Search for the cell housing the specified text and yield its (X, Y) center coordinate. 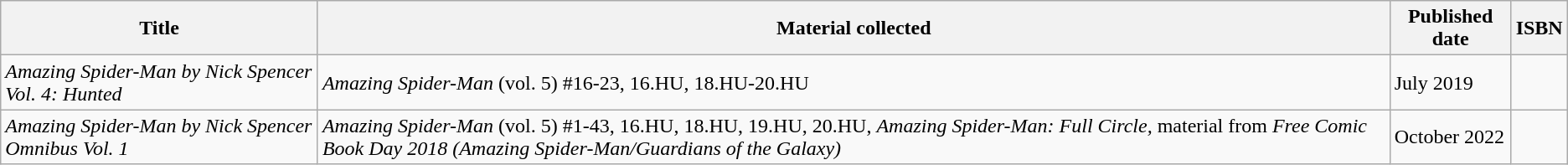
Title (159, 28)
Published date (1451, 28)
Amazing Spider-Man by Nick Spencer Vol. 4: Hunted (159, 82)
July 2019 (1451, 82)
Amazing Spider-Man by Nick Spencer Omnibus Vol. 1 (159, 137)
Material collected (854, 28)
ISBN (1540, 28)
October 2022 (1451, 137)
Amazing Spider-Man (vol. 5) #16-23, 16.HU, 18.HU-20.HU (854, 82)
